Detect which cell encompasses the target text, then output its (X, Y) center coordinate. 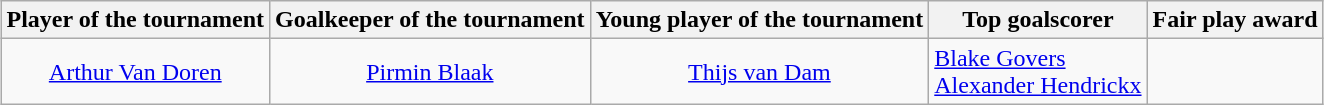
Blake Govers Alexander Hendrickx (1038, 72)
Top goalscorer (1038, 20)
Fair play award (1235, 20)
Young player of the tournament (760, 20)
Thijs van Dam (760, 72)
Arthur Van Doren (136, 72)
Pirmin Blaak (430, 72)
Player of the tournament (136, 20)
Goalkeeper of the tournament (430, 20)
